Provide the [X, Y] coordinate of the cell's center where the given text is located.  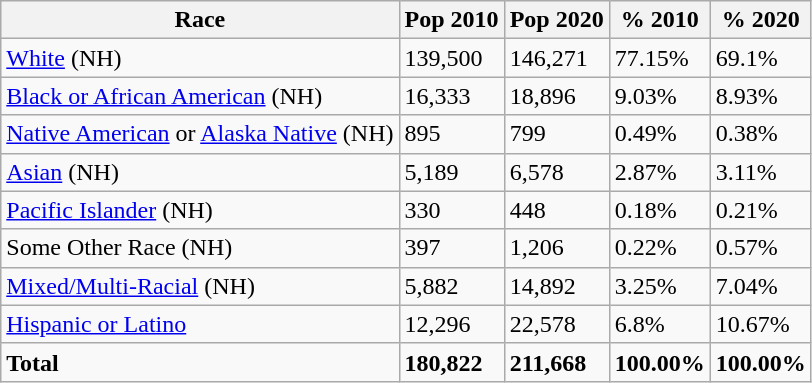
Total [200, 362]
18,896 [556, 96]
Pop 2010 [452, 20]
69.1% [760, 58]
180,822 [452, 362]
2.87% [660, 172]
Some Other Race (NH) [200, 248]
448 [556, 210]
White (NH) [200, 58]
211,668 [556, 362]
22,578 [556, 324]
7.04% [760, 286]
3.11% [760, 172]
0.38% [760, 134]
% 2010 [660, 20]
397 [452, 248]
0.57% [760, 248]
Pop 2020 [556, 20]
895 [452, 134]
0.18% [660, 210]
Hispanic or Latino [200, 324]
77.15% [660, 58]
6.8% [660, 324]
0.49% [660, 134]
10.67% [760, 324]
Native American or Alaska Native (NH) [200, 134]
799 [556, 134]
8.93% [760, 96]
9.03% [660, 96]
Pacific Islander (NH) [200, 210]
330 [452, 210]
Asian (NH) [200, 172]
16,333 [452, 96]
5,882 [452, 286]
0.21% [760, 210]
1,206 [556, 248]
14,892 [556, 286]
3.25% [660, 286]
Black or African American (NH) [200, 96]
12,296 [452, 324]
5,189 [452, 172]
6,578 [556, 172]
Race [200, 20]
0.22% [660, 248]
146,271 [556, 58]
% 2020 [760, 20]
139,500 [452, 58]
Mixed/Multi-Racial (NH) [200, 286]
